Return the (x, y) coordinate for the center point of the cell that contains the specified text.  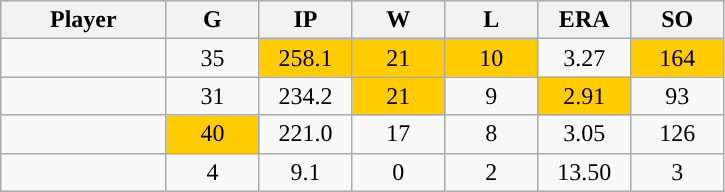
SO (678, 20)
17 (398, 134)
IP (306, 20)
3 (678, 172)
9.1 (306, 172)
126 (678, 134)
221.0 (306, 134)
ERA (584, 20)
2.91 (584, 96)
9 (492, 96)
G (212, 20)
164 (678, 58)
3.27 (584, 58)
31 (212, 96)
W (398, 20)
4 (212, 172)
13.50 (584, 172)
93 (678, 96)
10 (492, 58)
8 (492, 134)
234.2 (306, 96)
0 (398, 172)
35 (212, 58)
3.05 (584, 134)
40 (212, 134)
Player (84, 20)
258.1 (306, 58)
L (492, 20)
2 (492, 172)
